Scan for the cell matching the given text and deliver its [X, Y] coordinate at center. 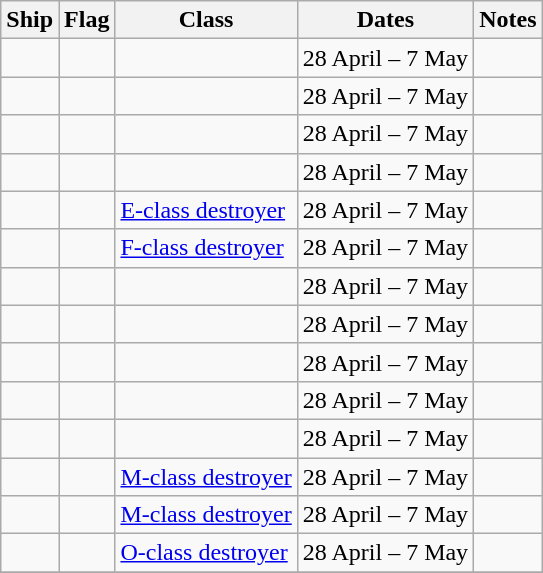
F-class destroyer [206, 248]
O-class destroyer [206, 553]
Dates [385, 20]
Ship [30, 20]
E-class destroyer [206, 210]
Notes [508, 20]
Flag [87, 20]
Class [206, 20]
